Return (X, Y) of the center of cell containing provided text 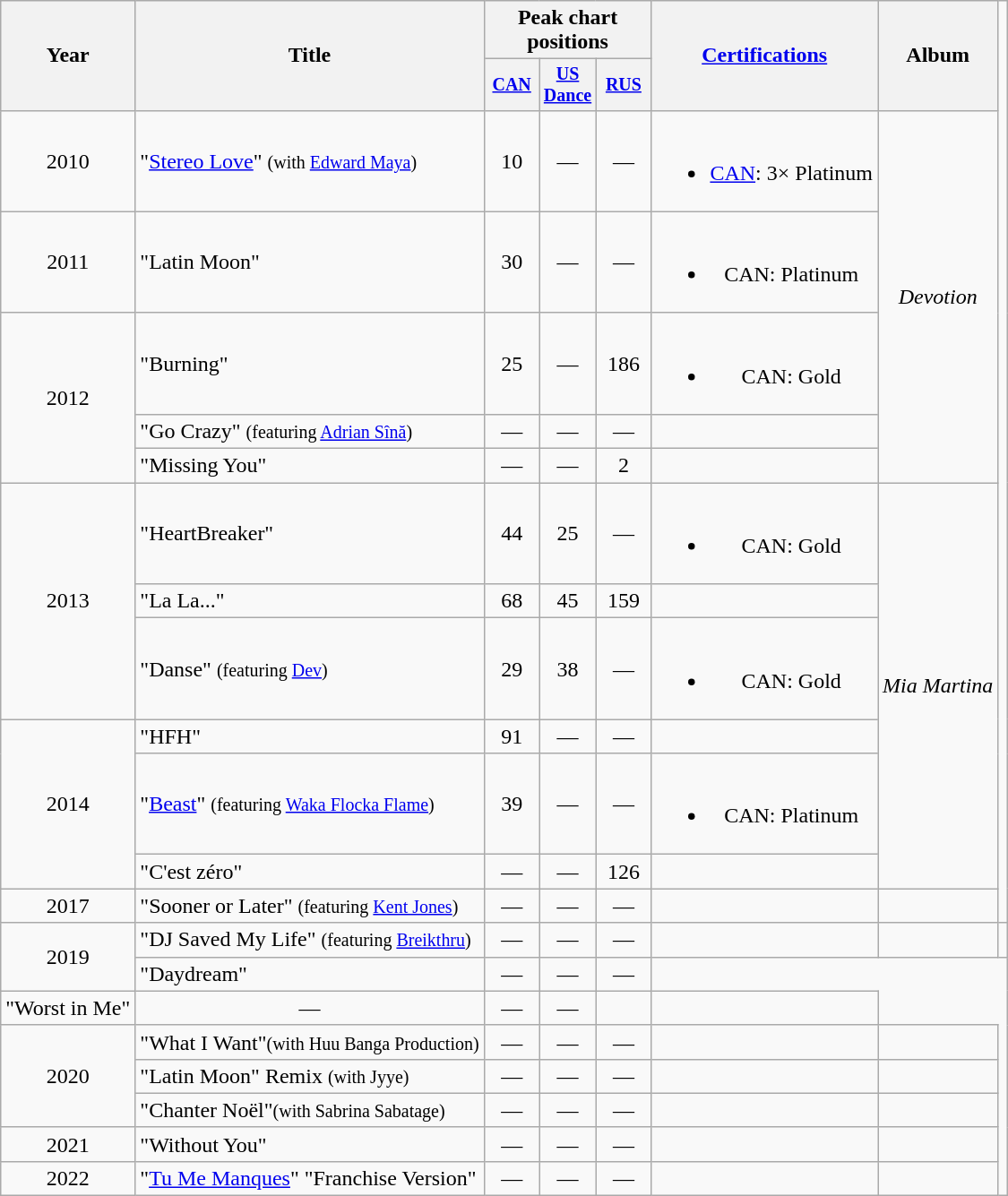
Certifications (765, 56)
2011 (68, 262)
"Stereo Love" (with Edward Maya) (310, 161)
"Chanter Noël"(with Sabrina Sabatage) (310, 1110)
2020 (68, 1076)
"Latin Moon" (310, 262)
2019 (68, 957)
"DJ Saved My Life" (featuring Breikthru) (310, 940)
Title (310, 56)
"Without You" (310, 1144)
44 (512, 534)
"What I Want"(with Huu Banga Production) (310, 1042)
"Sooner or Later" (featuring Kent Jones) (310, 906)
RUS (624, 84)
2010 (68, 161)
"Daydream" (310, 974)
CAN (512, 84)
30 (512, 262)
10 (512, 161)
2017 (68, 906)
Devotion (938, 296)
2012 (68, 398)
2 (624, 466)
"Danse" (featuring Dev) (310, 668)
"Tu Me Manques" "Franchise Version" (310, 1178)
2013 (68, 601)
2022 (68, 1178)
"Missing You" (310, 466)
"Go Crazy" (featuring Adrian Sînă) (310, 431)
"HFH" (310, 736)
"Burning" (310, 364)
2021 (68, 1144)
CAN: 3× Platinum (765, 161)
126 (624, 872)
USDance (568, 84)
45 (568, 601)
39 (512, 805)
91 (512, 736)
"Worst in Me" (68, 1008)
Album (938, 56)
29 (512, 668)
186 (624, 364)
Peak chart positions (568, 30)
"HeartBreaker" (310, 534)
159 (624, 601)
Year (68, 56)
38 (568, 668)
"Latin Moon" Remix (with Jyye) (310, 1076)
2014 (68, 805)
Mia Martina (938, 686)
"La La..." (310, 601)
68 (512, 601)
"Beast" (featuring Waka Flocka Flame) (310, 805)
"C'est zéro" (310, 872)
